Pinpoint the cell where the given text exists, returning its [X, Y] midpoint coordinate. 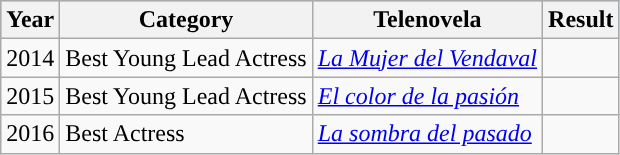
La sombra del pasado [427, 134]
Best Actress [186, 134]
Category [186, 20]
El color de la pasión [427, 96]
Telenovela [427, 20]
2015 [30, 96]
2014 [30, 58]
La Mujer del Vendaval [427, 58]
Result [581, 20]
2016 [30, 134]
Year [30, 20]
